Find where the given text appears and provide that cell's center as [x, y] coordinate. 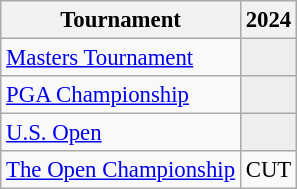
The Open Championship [121, 170]
Tournament [121, 20]
2024 [268, 20]
U.S. Open [121, 133]
Masters Tournament [121, 58]
PGA Championship [121, 95]
CUT [268, 170]
